Pinpoint the cell where the given text exists, returning its [x, y] midpoint coordinate. 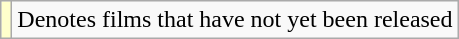
Denotes films that have not yet been released [235, 20]
